Return the [X, Y] coordinate for the center point of the cell that contains the specified text.  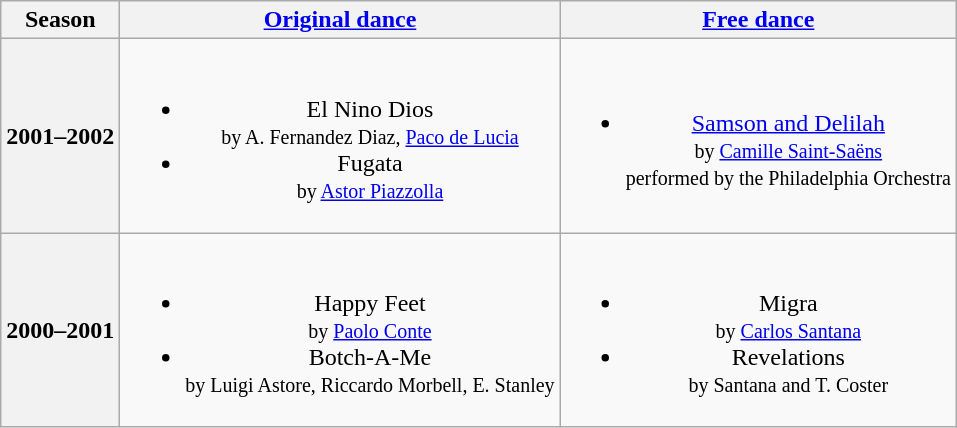
2001–2002 [60, 136]
El Nino Dios by A. Fernandez Diaz, Paco de Lucia Fugata by Astor Piazzolla [340, 136]
Season [60, 20]
Samson and Delilah by Camille Saint-Saëns performed by the Philadelphia Orchestra [758, 136]
2000–2001 [60, 330]
Happy Feet by Paolo Conte Botch-A-Me by Luigi Astore, Riccardo Morbell, E. Stanley [340, 330]
Migra by Carlos Santana Revelations by Santana and T. Coster [758, 330]
Free dance [758, 20]
Original dance [340, 20]
